Capture the cell that displays the provided text and extract its [x, y] central coordinate. 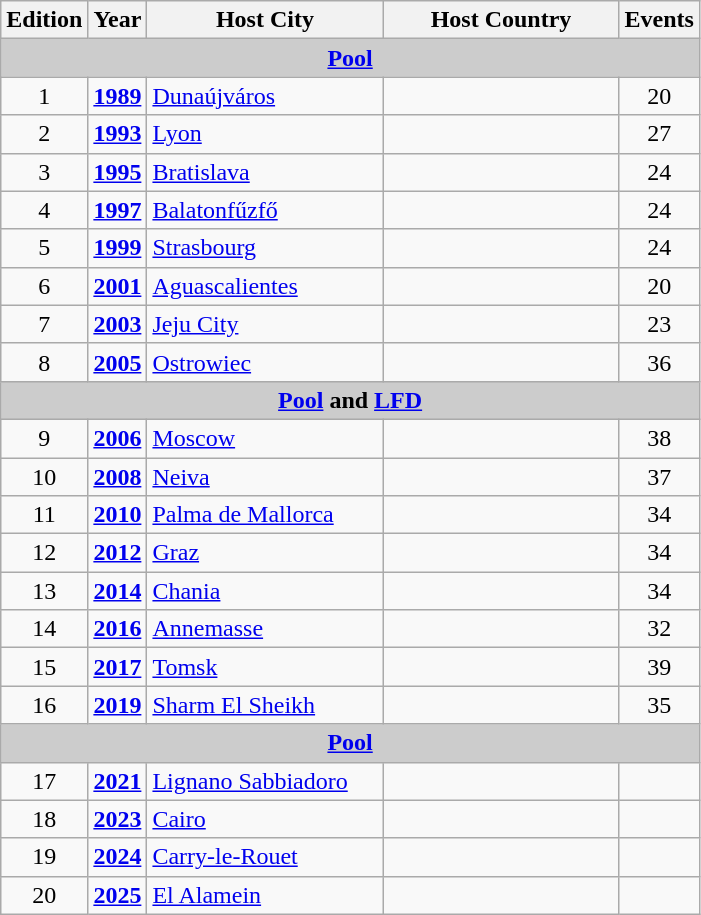
2001 [118, 286]
2008 [118, 477]
1989 [118, 96]
Jeju City [265, 324]
19 [44, 857]
2 [44, 134]
Aguascalientes [265, 286]
2003 [118, 324]
14 [44, 629]
2012 [118, 553]
27 [659, 134]
1993 [118, 134]
1999 [118, 248]
Moscow [265, 438]
3 [44, 172]
2024 [118, 857]
Lyon [265, 134]
2019 [118, 705]
Host Country [501, 20]
2017 [118, 667]
2005 [118, 362]
2014 [118, 591]
2025 [118, 895]
Year [118, 20]
Palma de Mallorca [265, 515]
9 [44, 438]
Graz [265, 553]
Balatonfűzfő [265, 210]
Sharm El Sheikh [265, 705]
Strasbourg [265, 248]
2010 [118, 515]
5 [44, 248]
2006 [118, 438]
1 [44, 96]
32 [659, 629]
El Alamein [265, 895]
Ostrowiec [265, 362]
Cairo [265, 819]
39 [659, 667]
Lignano Sabbiadoro [265, 781]
2021 [118, 781]
6 [44, 286]
Host City [265, 20]
7 [44, 324]
36 [659, 362]
Events [659, 20]
1997 [118, 210]
Neiva [265, 477]
18 [44, 819]
4 [44, 210]
Pool and LFD [350, 400]
Bratislava [265, 172]
37 [659, 477]
35 [659, 705]
15 [44, 667]
2023 [118, 819]
38 [659, 438]
Annemasse [265, 629]
1995 [118, 172]
16 [44, 705]
Chania [265, 591]
Carry-le-Rouet [265, 857]
11 [44, 515]
Tomsk [265, 667]
Edition [44, 20]
12 [44, 553]
Dunaújváros [265, 96]
10 [44, 477]
17 [44, 781]
13 [44, 591]
8 [44, 362]
23 [659, 324]
2016 [118, 629]
